Return (x, y) of the center of cell containing provided text 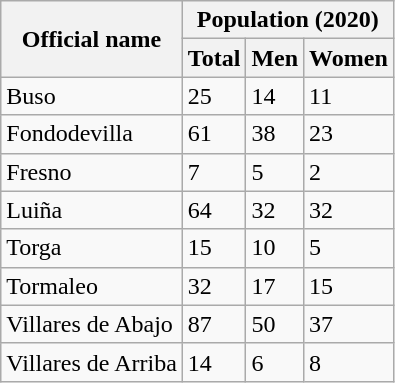
11 (349, 96)
23 (349, 134)
25 (214, 96)
2 (349, 172)
17 (275, 286)
Fondodevilla (92, 134)
Total (214, 58)
Villares de Arriba (92, 362)
Official name (92, 39)
Luiña (92, 210)
Population (2020) (288, 20)
87 (214, 324)
61 (214, 134)
7 (214, 172)
Fresno (92, 172)
38 (275, 134)
Women (349, 58)
37 (349, 324)
10 (275, 248)
64 (214, 210)
Tormaleo (92, 286)
Men (275, 58)
Buso (92, 96)
8 (349, 362)
Villares de Abajo (92, 324)
6 (275, 362)
50 (275, 324)
Torga (92, 248)
